Identify which cell holds the provided text, then report its (X, Y) central coordinate. 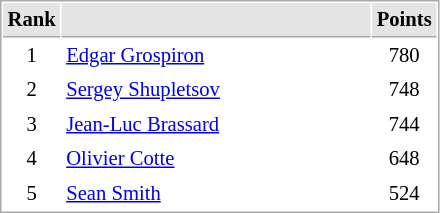
Olivier Cotte (216, 158)
780 (404, 56)
3 (32, 124)
Points (404, 20)
1 (32, 56)
Rank (32, 20)
524 (404, 194)
748 (404, 90)
744 (404, 124)
5 (32, 194)
648 (404, 158)
Sergey Shupletsov (216, 90)
Jean-Luc Brassard (216, 124)
4 (32, 158)
2 (32, 90)
Edgar Grospiron (216, 56)
Sean Smith (216, 194)
